From the cell containing the given text, extract its center point as [X, Y] coordinate. 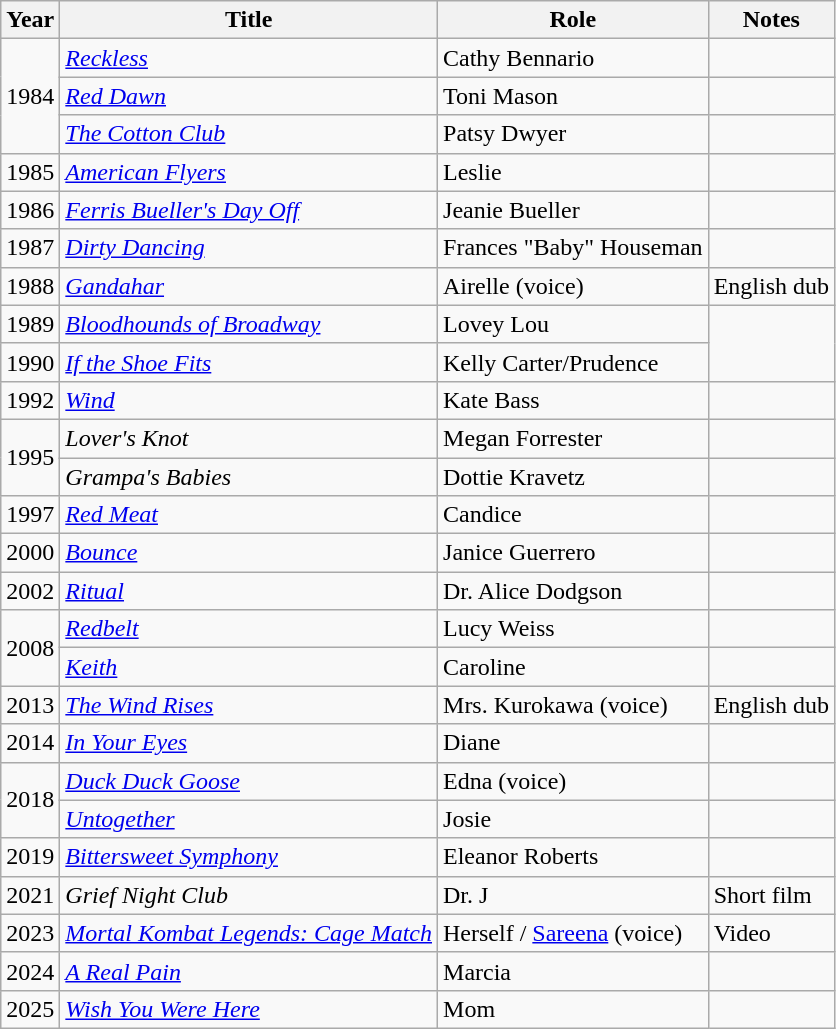
1989 [30, 324]
Edna (voice) [574, 781]
Lovey Lou [574, 324]
1984 [30, 96]
In Your Eyes [249, 743]
Untogether [249, 819]
2013 [30, 705]
Leslie [574, 172]
Dirty Dancing [249, 248]
Kate Bass [574, 400]
2000 [30, 553]
Wind [249, 400]
A Real Pain [249, 971]
Notes [771, 20]
Candice [574, 515]
Short film [771, 895]
1992 [30, 400]
Herself / Sareena (voice) [574, 933]
Mortal Kombat Legends: Cage Match [249, 933]
Bittersweet Symphony [249, 857]
1988 [30, 286]
If the Shoe Fits [249, 362]
Caroline [574, 667]
Jeanie Bueller [574, 210]
Eleanor Roberts [574, 857]
2025 [30, 1009]
Keith [249, 667]
2018 [30, 800]
1987 [30, 248]
Redbelt [249, 629]
Diane [574, 743]
Ferris Bueller's Day Off [249, 210]
Kelly Carter/Prudence [574, 362]
Mrs. Kurokawa (voice) [574, 705]
Reckless [249, 58]
Role [574, 20]
2024 [30, 971]
2014 [30, 743]
Patsy Dwyer [574, 134]
2002 [30, 591]
Dottie Kravetz [574, 477]
1990 [30, 362]
The Wind Rises [249, 705]
Red Meat [249, 515]
Mom [574, 1009]
1986 [30, 210]
Airelle (voice) [574, 286]
Grampa's Babies [249, 477]
2021 [30, 895]
Bounce [249, 553]
Cathy Bennario [574, 58]
Lover's Knot [249, 438]
2019 [30, 857]
1995 [30, 457]
Dr. Alice Dodgson [574, 591]
Josie [574, 819]
Year [30, 20]
Duck Duck Goose [249, 781]
Lucy Weiss [574, 629]
Wish You Were Here [249, 1009]
The Cotton Club [249, 134]
Grief Night Club [249, 895]
2008 [30, 648]
Toni Mason [574, 96]
Marcia [574, 971]
Gandahar [249, 286]
Red Dawn [249, 96]
1997 [30, 515]
Megan Forrester [574, 438]
Dr. J [574, 895]
American Flyers [249, 172]
Title [249, 20]
Frances "Baby" Houseman [574, 248]
Bloodhounds of Broadway [249, 324]
Ritual [249, 591]
2023 [30, 933]
Video [771, 933]
1985 [30, 172]
Janice Guerrero [574, 553]
